For the text-containing cell, return its midpoint in (x, y) coordinate format. 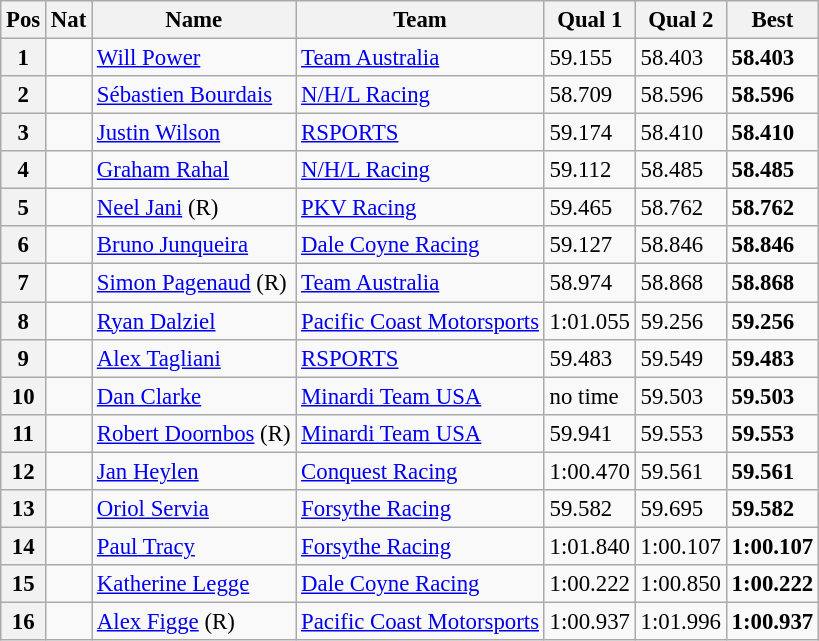
Graham Rahal (194, 170)
PKV Racing (420, 208)
58.974 (590, 283)
59.941 (590, 433)
7 (24, 283)
Paul Tracy (194, 546)
Best (772, 20)
Ryan Dalziel (194, 321)
Pos (24, 20)
11 (24, 433)
4 (24, 170)
14 (24, 546)
Dan Clarke (194, 396)
5 (24, 208)
6 (24, 245)
Jan Heylen (194, 471)
Qual 1 (590, 20)
16 (24, 621)
Katherine Legge (194, 584)
Oriol Servia (194, 509)
Nat (69, 20)
Alex Figge (R) (194, 621)
3 (24, 133)
Bruno Junqueira (194, 245)
Justin Wilson (194, 133)
no time (590, 396)
Qual 2 (680, 20)
59.155 (590, 58)
Simon Pagenaud (R) (194, 283)
59.549 (680, 358)
1:01.055 (590, 321)
Name (194, 20)
1:00.470 (590, 471)
1:01.840 (590, 546)
10 (24, 396)
13 (24, 509)
8 (24, 321)
59.174 (590, 133)
Robert Doornbos (R) (194, 433)
Alex Tagliani (194, 358)
59.112 (590, 170)
Will Power (194, 58)
1:01.996 (680, 621)
Conquest Racing (420, 471)
Sébastien Bourdais (194, 95)
2 (24, 95)
Team (420, 20)
1 (24, 58)
59.465 (590, 208)
58.709 (590, 95)
15 (24, 584)
Neel Jani (R) (194, 208)
59.127 (590, 245)
12 (24, 471)
59.695 (680, 509)
9 (24, 358)
1:00.850 (680, 584)
